Identify which cell holds the provided text, then report its [X, Y] central coordinate. 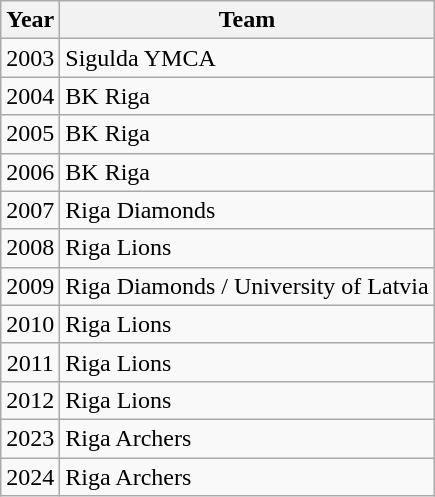
2006 [30, 172]
2010 [30, 324]
2008 [30, 248]
Riga Diamonds [247, 210]
2007 [30, 210]
2023 [30, 438]
2009 [30, 286]
2012 [30, 400]
Year [30, 20]
2024 [30, 477]
2003 [30, 58]
2011 [30, 362]
Riga Diamonds / University of Latvia [247, 286]
2004 [30, 96]
Sigulda YMCA [247, 58]
Team [247, 20]
2005 [30, 134]
